Capture the cell that displays the provided text and extract its (X, Y) central coordinate. 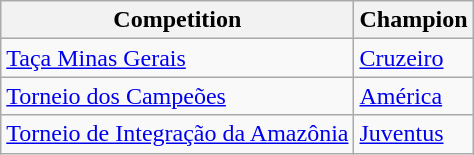
Taça Minas Gerais (178, 58)
Torneio dos Campeões (178, 96)
Torneio de Integração da Amazônia (178, 134)
Cruzeiro (414, 58)
Competition (178, 20)
América (414, 96)
Juventus (414, 134)
Champion (414, 20)
